Return [X, Y] of the center of cell containing provided text 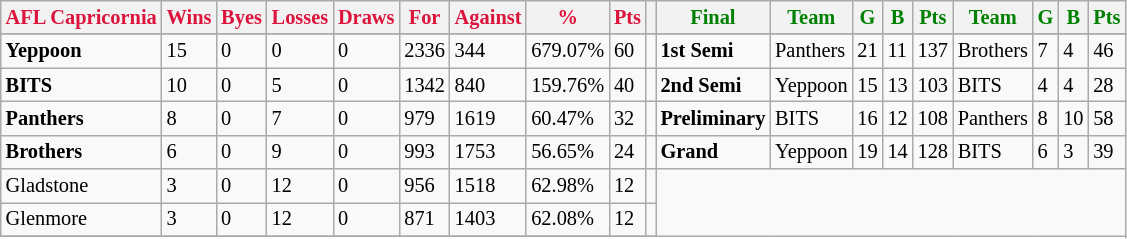
1st Semi [714, 51]
16 [868, 118]
39 [1106, 152]
979 [424, 118]
For [424, 17]
62.08% [568, 219]
108 [933, 118]
32 [628, 118]
9 [300, 152]
Draws [366, 17]
24 [628, 152]
Preliminary [714, 118]
19 [868, 152]
Wins [190, 17]
993 [424, 152]
1342 [424, 85]
% [568, 17]
46 [1106, 51]
Gladstone [82, 186]
21 [868, 51]
871 [424, 219]
Final [714, 17]
60 [628, 51]
137 [933, 51]
840 [488, 85]
13 [898, 85]
58 [1106, 118]
128 [933, 152]
62.98% [568, 186]
Grand [714, 152]
56.65% [568, 152]
159.76% [568, 85]
Glenmore [82, 219]
1518 [488, 186]
679.07% [568, 51]
956 [424, 186]
Losses [300, 17]
1403 [488, 219]
Byes [241, 17]
60.47% [568, 118]
1619 [488, 118]
344 [488, 51]
40 [628, 85]
5 [300, 85]
2nd Semi [714, 85]
AFL Capricornia [82, 17]
2336 [424, 51]
14 [898, 152]
Against [488, 17]
103 [933, 85]
1753 [488, 152]
11 [898, 51]
28 [1106, 85]
